Return [x, y] of the center of cell containing provided text 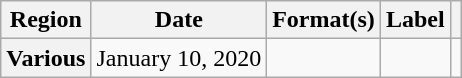
January 10, 2020 [179, 58]
Date [179, 20]
Label [415, 20]
Region [46, 20]
Various [46, 58]
Format(s) [324, 20]
